Output the (X, Y) coordinate of the center of the cell containing the given text.  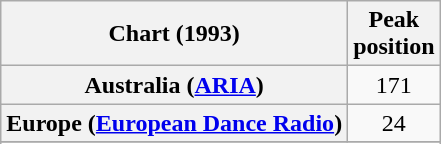
Chart (1993) (174, 34)
Peakposition (394, 34)
24 (394, 123)
Australia (ARIA) (174, 85)
171 (394, 85)
Europe (European Dance Radio) (174, 123)
